Scan for the cell matching the given text and deliver its [x, y] coordinate at center. 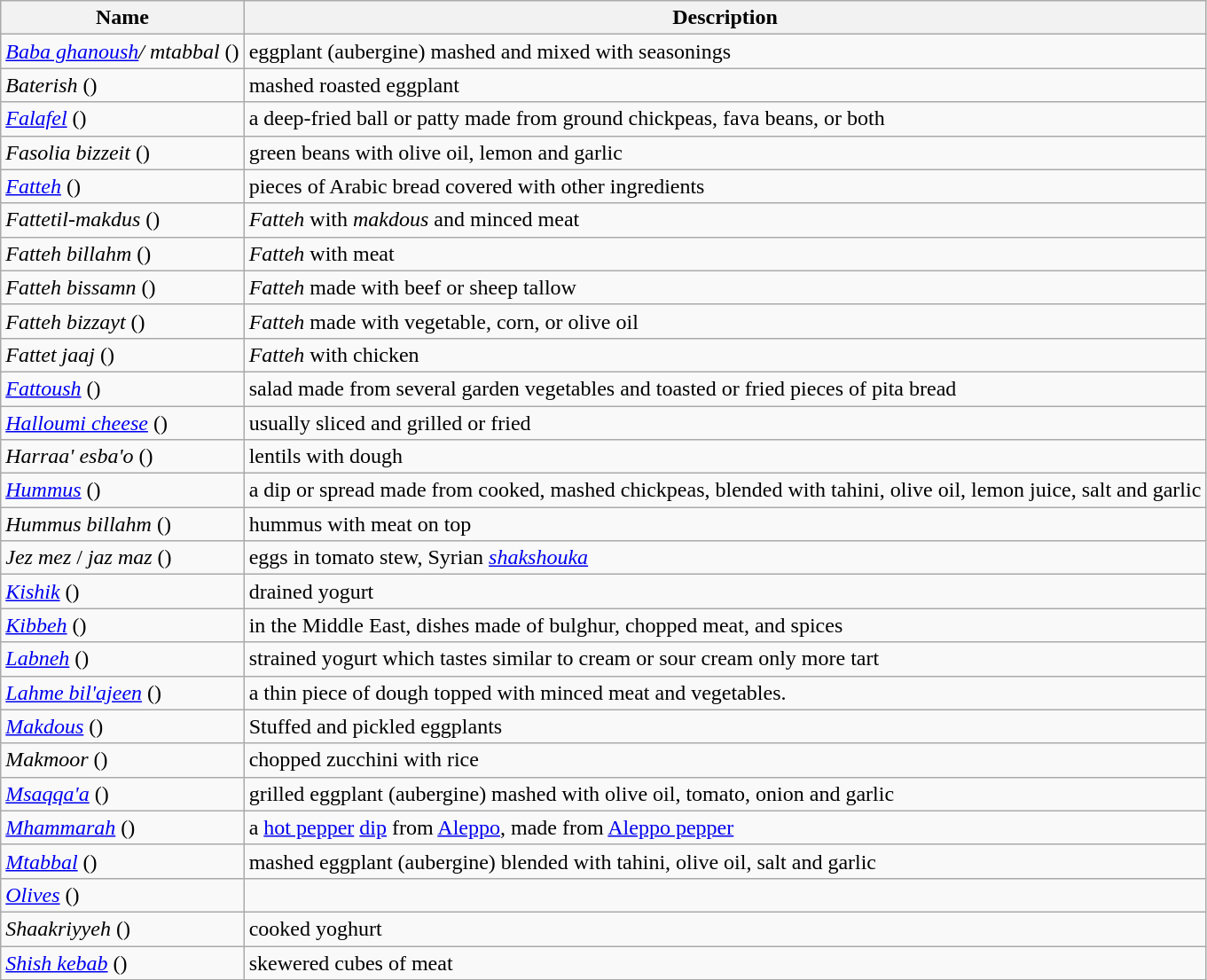
Description [725, 18]
Fasolia bizzeit () [122, 153]
Baterish () [122, 85]
Makdous () [122, 726]
Hummus () [122, 490]
Stuffed and pickled eggplants [725, 726]
hummus with meat on top [725, 524]
Kibbeh () [122, 625]
cooked yoghurt [725, 929]
Fatteh bizzayt () [122, 321]
mashed roasted eggplant [725, 85]
Harraa' esba'o () [122, 457]
Halloumi cheese () [122, 423]
eggs in tomato stew, Syrian shakshouka [725, 558]
Mtabbal () [122, 861]
Jez mez / jaz maz () [122, 558]
grilled eggplant (aubergine) mashed with olive oil, tomato, onion and garlic [725, 794]
Fatteh made with beef or sheep tallow [725, 287]
pieces of Arabic bread covered with other ingredients [725, 186]
Olives () [122, 895]
Falafel () [122, 119]
Fatteh with makdous and minced meat [725, 220]
green beans with olive oil, lemon and garlic [725, 153]
a thin piece of dough topped with minced meat and vegetables. [725, 693]
Kishik () [122, 592]
a deep-fried ball or patty made from ground chickpeas, fava beans, or both [725, 119]
Baba ghanoush/ mtabbal () [122, 51]
salad made from several garden vegetables and toasted or fried pieces of pita bread [725, 388]
Msaqqa'a () [122, 794]
chopped zucchini with rice [725, 760]
Mhammarah () [122, 827]
Fattoush () [122, 388]
eggplant (aubergine) mashed and mixed with seasonings [725, 51]
Fatteh bissamn () [122, 287]
Fatteh () [122, 186]
Hummus billahm () [122, 524]
Shish kebab () [122, 962]
Fatteh billahm () [122, 254]
a dip or spread made from cooked, mashed chickpeas, blended with tahini, olive oil, lemon juice, salt and garlic [725, 490]
a hot pepper dip from Aleppo, made from Aleppo pepper [725, 827]
Shaakriyyeh () [122, 929]
Fatteh made with vegetable, corn, or olive oil [725, 321]
mashed eggplant (aubergine) blended with tahini, olive oil, salt and garlic [725, 861]
usually sliced and grilled or fried [725, 423]
in the Middle East, dishes made of bulghur, chopped meat, and spices [725, 625]
Lahme bil'ajeen () [122, 693]
strained yogurt which tastes similar to cream or sour cream only more tart [725, 659]
Fatteh with chicken [725, 355]
Fatteh with meat [725, 254]
Makmoor () [122, 760]
lentils with dough [725, 457]
Name [122, 18]
Fattetil-makdus () [122, 220]
drained yogurt [725, 592]
Fattet jaaj () [122, 355]
skewered cubes of meat [725, 962]
Labneh () [122, 659]
